Search for the cell housing the specified text and yield its [X, Y] center coordinate. 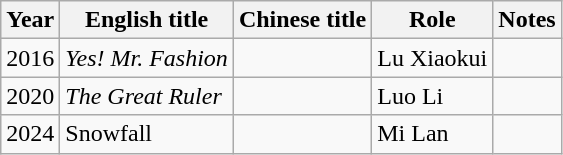
2024 [30, 134]
Chinese title [302, 20]
Lu Xiaokui [432, 58]
Luo Li [432, 96]
Yes! Mr. Fashion [147, 58]
2020 [30, 96]
Mi Lan [432, 134]
2016 [30, 58]
Year [30, 20]
Role [432, 20]
English title [147, 20]
Snowfall [147, 134]
The Great Ruler [147, 96]
Notes [527, 20]
